Output the [x, y] coordinate of the center of the cell containing the given text.  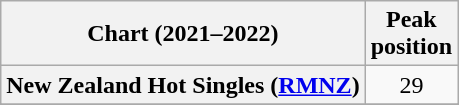
Chart (2021–2022) [183, 34]
29 [411, 85]
New Zealand Hot Singles (RMNZ) [183, 85]
Peakposition [411, 34]
